For the text-containing cell, return its midpoint in (X, Y) coordinate format. 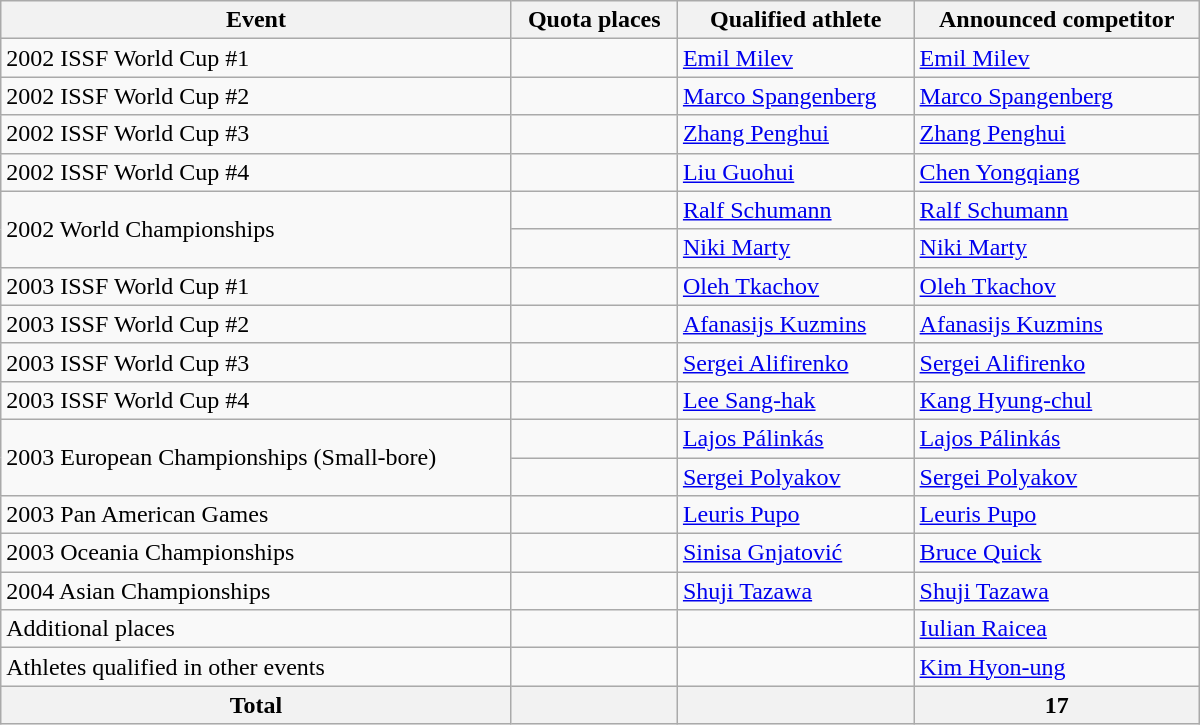
2002 ISSF World Cup #2 (256, 96)
Kim Hyon-ung (1056, 667)
2003 ISSF World Cup #1 (256, 286)
Qualified athlete (796, 20)
2002 ISSF World Cup #3 (256, 134)
Liu Guohui (796, 172)
Sinisa Gnjatović (796, 553)
Total (256, 705)
17 (1056, 705)
Iulian Raicea (1056, 629)
Athletes qualified in other events (256, 667)
2003 ISSF World Cup #4 (256, 400)
2004 Asian Championships (256, 591)
2003 ISSF World Cup #3 (256, 362)
Chen Yongqiang (1056, 172)
2003 Oceania Championships (256, 553)
Event (256, 20)
Kang Hyung-chul (1056, 400)
Quota places (594, 20)
Announced competitor (1056, 20)
2003 ISSF World Cup #2 (256, 324)
Additional places (256, 629)
2002 ISSF World Cup #4 (256, 172)
2002 ISSF World Cup #1 (256, 58)
2002 World Championships (256, 229)
Bruce Quick (1056, 553)
Lee Sang-hak (796, 400)
2003 Pan American Games (256, 515)
2003 European Championships (Small-bore) (256, 457)
